Locate the cell with the specified text and output its [X, Y] center coordinate. 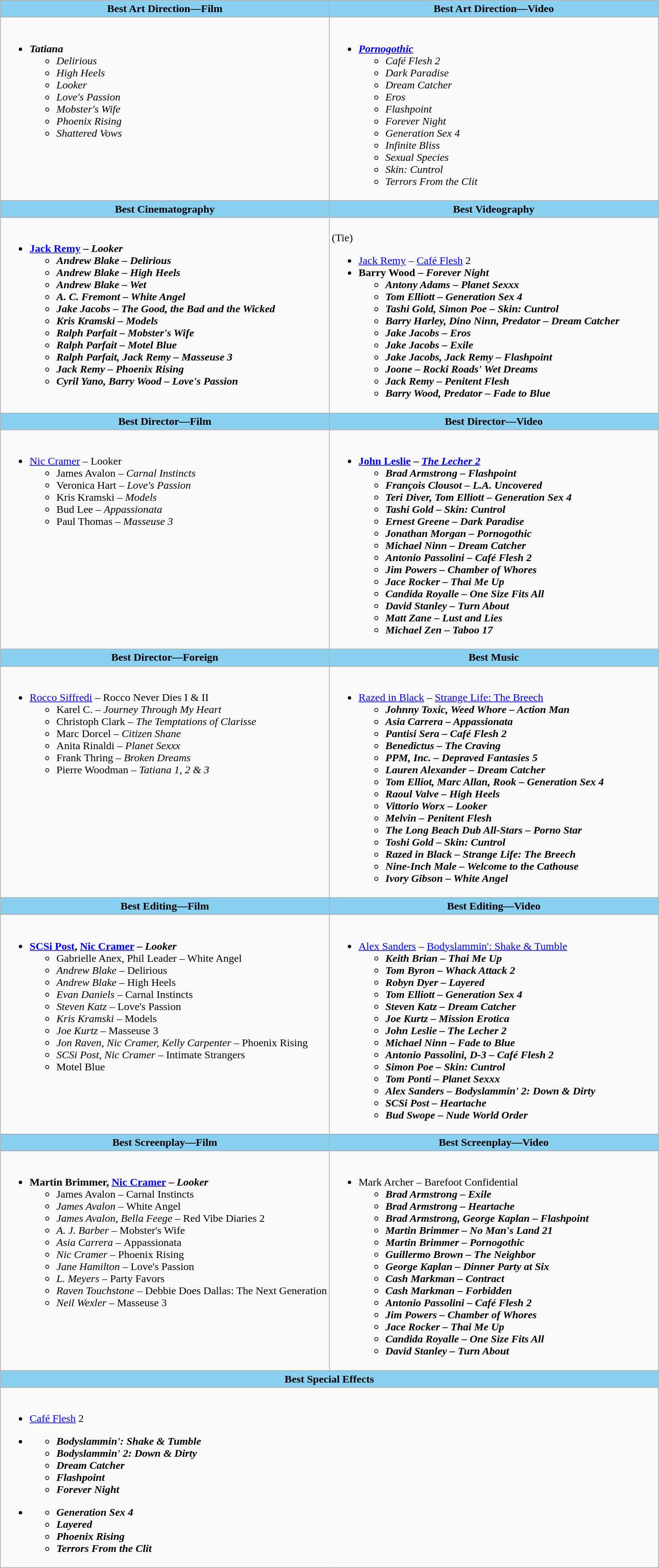
TatianaDeliriousHigh HeelsLookerLove's PassionMobster's WifePhoenix RisingShattered Vows [165, 109]
Best Director—Foreign [165, 658]
Best Editing—Film [165, 906]
Best Special Effects [329, 1379]
Best Screenplay—Film [165, 1142]
Best Videography [494, 209]
Best Cinematography [165, 209]
Best Director—Film [165, 421]
Nic Cramer – LookerJames Avalon – Carnal InstinctsVeronica Hart – Love's PassionKris Kramski – ModelsBud Lee – AppassionataPaul Thomas – Masseuse 3 [165, 540]
Best Art Direction—Film [165, 9]
Best Director—Video [494, 421]
Best Art Direction—Video [494, 9]
Best Music [494, 658]
Best Screenplay—Video [494, 1142]
Best Editing—Video [494, 906]
